Capture the cell that displays the provided text and extract its [x, y] central coordinate. 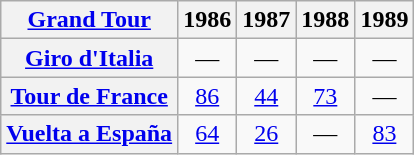
1986 [208, 20]
64 [208, 134]
44 [266, 96]
Grand Tour [90, 20]
1988 [326, 20]
1989 [384, 20]
83 [384, 134]
1987 [266, 20]
Vuelta a España [90, 134]
Tour de France [90, 96]
26 [266, 134]
Giro d'Italia [90, 58]
73 [326, 96]
86 [208, 96]
